Output the (X, Y) coordinate of the center of the cell containing the given text.  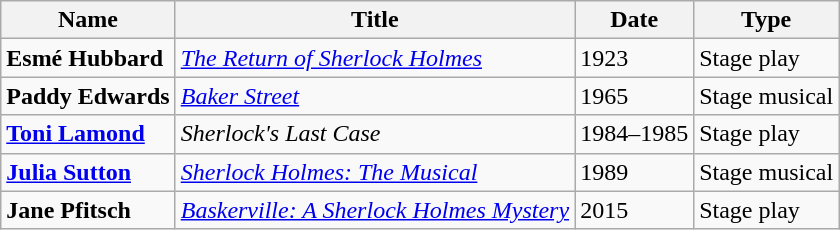
Baskerville: A Sherlock Holmes Mystery (374, 210)
Sherlock Holmes: The Musical (374, 172)
1989 (634, 172)
Esmé Hubbard (88, 58)
Sherlock's Last Case (374, 134)
Title (374, 20)
Type (766, 20)
1923 (634, 58)
Date (634, 20)
1965 (634, 96)
1984–1985 (634, 134)
Toni Lamond (88, 134)
Name (88, 20)
Julia Sutton (88, 172)
Paddy Edwards (88, 96)
Jane Pfitsch (88, 210)
2015 (634, 210)
Baker Street (374, 96)
The Return of Sherlock Holmes (374, 58)
